Output the [X, Y] coordinate of the center of the cell containing the given text.  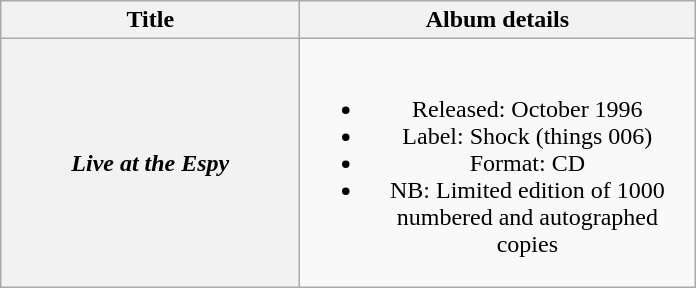
Album details [498, 20]
Live at the Espy [150, 163]
Title [150, 20]
Released: October 1996Label: Shock (things 006)Format: CDNB: Limited edition of 1000 numbered and autographed copies [498, 163]
